Extract the [X, Y] coordinate from the center of the cell holding the provided text.  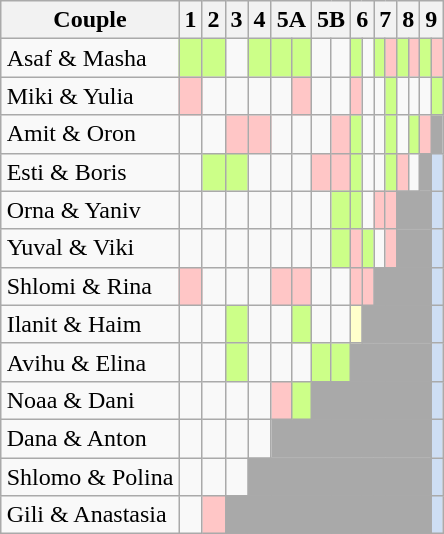
Miki & Yulia [90, 96]
4 [260, 20]
7 [386, 20]
5A [291, 20]
Orna & Yaniv [90, 210]
Esti & Boris [90, 172]
Amit & Oron [90, 134]
9 [432, 20]
8 [408, 20]
Asaf & Masha [90, 58]
Ilanit & Haim [90, 324]
3 [236, 20]
5B [332, 20]
Avihu & Elina [90, 362]
2 [214, 20]
Shlomi & Rina [90, 286]
Shlomo & Polina [90, 477]
Couple [90, 20]
6 [362, 20]
Gili & Anastasia [90, 515]
Yuval & Viki [90, 248]
Noaa & Dani [90, 400]
1 [190, 20]
Dana & Anton [90, 438]
